Provide the [x, y] coordinate of the cell's center where the given text is located.  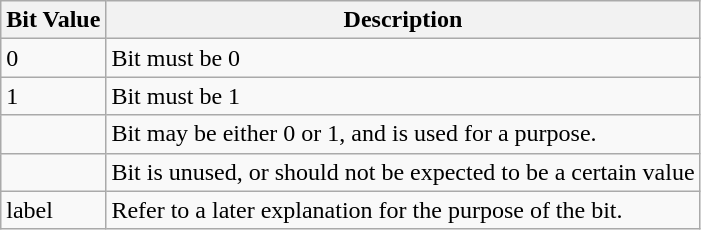
1 [54, 96]
Bit Value [54, 20]
Bit may be either 0 or 1, and is used for a purpose. [403, 134]
label [54, 210]
Description [403, 20]
Bit must be 1 [403, 96]
Refer to a later explanation for the purpose of the bit. [403, 210]
Bit is unused, or should not be expected to be a certain value [403, 172]
Bit must be 0 [403, 58]
0 [54, 58]
